Scan for the cell matching the given text and deliver its [x, y] coordinate at center. 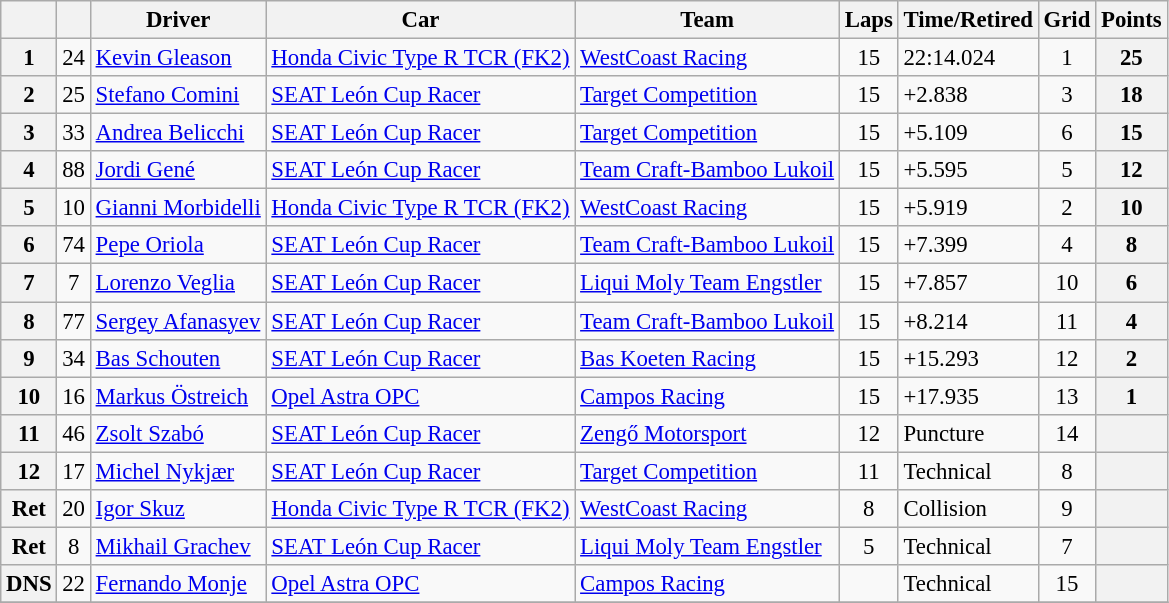
Mikhail Grachev [178, 546]
33 [74, 133]
+8.214 [968, 321]
Points [1132, 20]
Puncture [968, 433]
Andrea Belicchi [178, 133]
Gianni Morbidelli [178, 208]
Kevin Gleason [178, 58]
22:14.024 [968, 58]
Bas Koeten Racing [708, 358]
+15.293 [968, 358]
+2.838 [968, 95]
+7.399 [968, 245]
Stefano Comini [178, 95]
16 [74, 396]
20 [74, 509]
22 [74, 584]
Pepe Oriola [178, 245]
Time/Retired [968, 20]
+5.595 [968, 170]
Zengő Motorsport [708, 433]
Igor Skuz [178, 509]
74 [74, 245]
Grid [1066, 20]
34 [74, 358]
Team [708, 20]
Markus Östreich [178, 396]
Collision [968, 509]
Driver [178, 20]
+5.919 [968, 208]
Bas Schouten [178, 358]
Laps [868, 20]
24 [74, 58]
+5.109 [968, 133]
Fernando Monje [178, 584]
18 [1132, 95]
14 [1066, 433]
88 [74, 170]
Michel Nykjær [178, 471]
Sergey Afanasyev [178, 321]
+17.935 [968, 396]
Car [420, 20]
+7.857 [968, 283]
17 [74, 471]
46 [74, 433]
77 [74, 321]
Zsolt Szabó [178, 433]
13 [1066, 396]
Lorenzo Veglia [178, 283]
Jordi Gené [178, 170]
DNS [29, 584]
